From the cell containing the given text, extract its center point as (X, Y) coordinate. 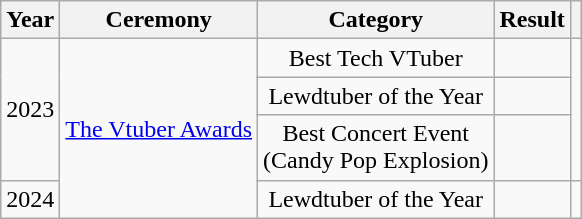
Year (30, 20)
2023 (30, 110)
Result (532, 20)
Best Tech VTuber (376, 58)
2024 (30, 199)
The Vtuber Awards (159, 128)
Category (376, 20)
Best Concert Event(Candy Pop Explosion) (376, 148)
Ceremony (159, 20)
